Scan for the cell matching the given text and deliver its (x, y) coordinate at center. 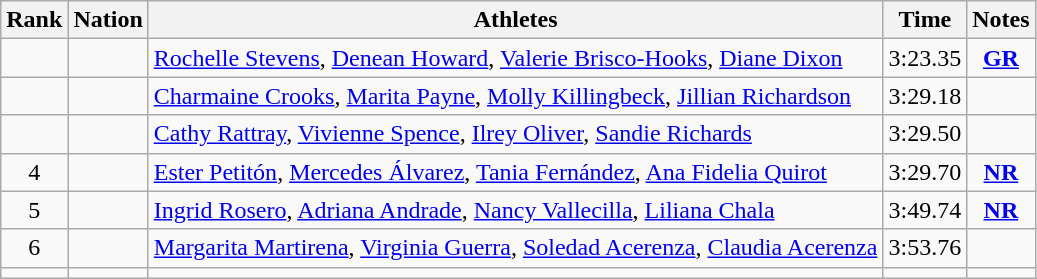
3:29.70 (925, 172)
Nation (108, 20)
6 (34, 248)
3:49.74 (925, 210)
5 (34, 210)
Athletes (516, 20)
4 (34, 172)
Cathy Rattray, Vivienne Spence, Ilrey Oliver, Sandie Richards (516, 134)
GR (1001, 58)
Ester Petitón, Mercedes Álvarez, Tania Fernández, Ana Fidelia Quirot (516, 172)
Notes (1001, 20)
Ingrid Rosero, Adriana Andrade, Nancy Vallecilla, Liliana Chala (516, 210)
3:29.18 (925, 96)
Charmaine Crooks, Marita Payne, Molly Killingbeck, Jillian Richardson (516, 96)
Rochelle Stevens, Denean Howard, Valerie Brisco-Hooks, Diane Dixon (516, 58)
Margarita Martirena, Virginia Guerra, Soledad Acerenza, Claudia Acerenza (516, 248)
3:23.35 (925, 58)
Time (925, 20)
Rank (34, 20)
3:53.76 (925, 248)
3:29.50 (925, 134)
